Find where the given text appears and provide that cell's center as (X, Y) coordinate. 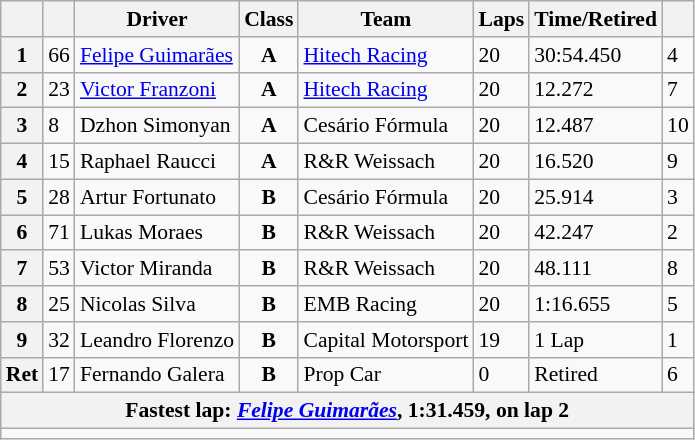
0 (501, 375)
1 Lap (596, 340)
25.914 (596, 197)
10 (678, 126)
Artur Fortunato (157, 197)
Raphael Raucci (157, 162)
48.111 (596, 269)
12.272 (596, 90)
Leandro Florenzo (157, 340)
53 (59, 269)
Laps (501, 19)
17 (59, 375)
Ret (22, 375)
32 (59, 340)
EMB Racing (386, 304)
66 (59, 55)
71 (59, 233)
Lukas Moraes (157, 233)
12.487 (596, 126)
Team (386, 19)
15 (59, 162)
28 (59, 197)
25 (59, 304)
Time/Retired (596, 19)
Dzhon Simonyan (157, 126)
Class (268, 19)
Felipe Guimarães (157, 55)
1:16.655 (596, 304)
Nicolas Silva (157, 304)
23 (59, 90)
30:54.450 (596, 55)
Capital Motorsport (386, 340)
Victor Franzoni (157, 90)
Fastest lap: Felipe Guimarães, 1:31.459, on lap 2 (348, 411)
16.520 (596, 162)
Fernando Galera (157, 375)
Victor Miranda (157, 269)
Retired (596, 375)
Driver (157, 19)
Prop Car (386, 375)
19 (501, 340)
42.247 (596, 233)
